For the text-containing cell, return its midpoint in [x, y] coordinate format. 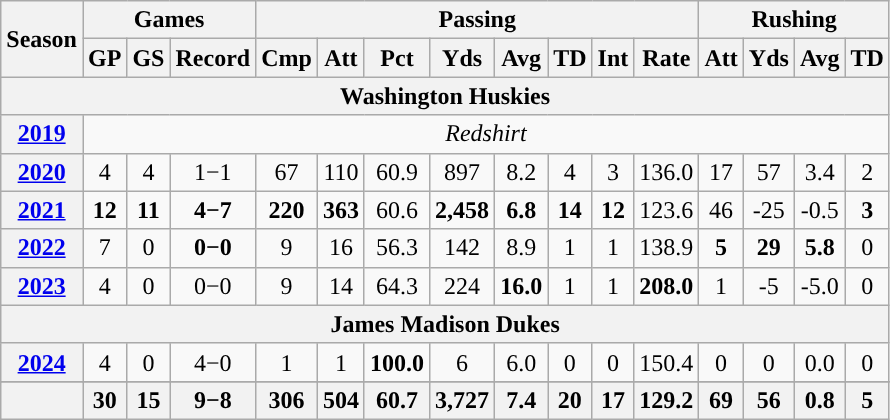
Record [213, 58]
29 [768, 248]
Washington Huskies [446, 96]
363 [340, 210]
60.7 [396, 400]
2019 [42, 134]
2020 [42, 172]
30 [104, 400]
897 [462, 172]
6.0 [522, 362]
Rushing [794, 20]
7 [104, 248]
20 [570, 400]
56 [768, 400]
16 [340, 248]
306 [287, 400]
Pct [396, 58]
16.0 [522, 286]
69 [721, 400]
3.4 [820, 172]
Season [42, 39]
220 [287, 210]
224 [462, 286]
James Madison Dukes [446, 324]
8.2 [522, 172]
110 [340, 172]
-0.5 [820, 210]
11 [148, 210]
129.2 [666, 400]
GS [148, 58]
Cmp [287, 58]
136.0 [666, 172]
GP [104, 58]
60.9 [396, 172]
64.3 [396, 286]
4−0 [213, 362]
2,458 [462, 210]
Games [168, 20]
-5.0 [820, 286]
8.9 [522, 248]
67 [287, 172]
15 [148, 400]
0.0 [820, 362]
9−8 [213, 400]
123.6 [666, 210]
Int [613, 58]
-5 [768, 286]
138.9 [666, 248]
46 [721, 210]
150.4 [666, 362]
7.4 [522, 400]
2024 [42, 362]
2 [867, 172]
2022 [42, 248]
100.0 [396, 362]
504 [340, 400]
6 [462, 362]
56.3 [396, 248]
60.6 [396, 210]
Passing [478, 20]
Rate [666, 58]
3,727 [462, 400]
208.0 [666, 286]
1−1 [213, 172]
5.8 [820, 248]
57 [768, 172]
0.8 [820, 400]
6.8 [522, 210]
2023 [42, 286]
2021 [42, 210]
142 [462, 248]
Redshirt [486, 134]
4−7 [213, 210]
-25 [768, 210]
